Locate the cell with the specified text and output its [x, y] center coordinate. 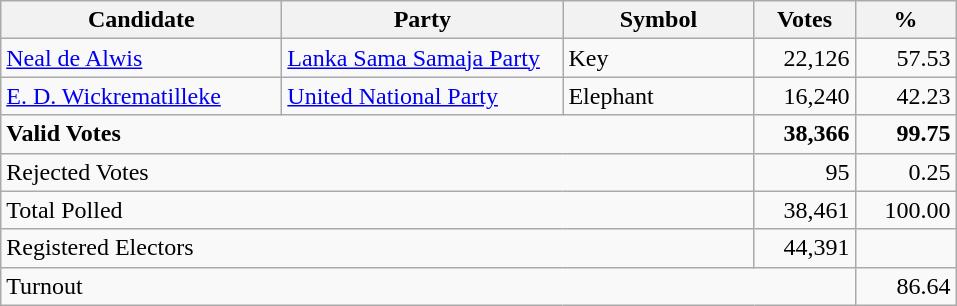
99.75 [906, 134]
Lanka Sama Samaja Party [422, 58]
Candidate [142, 20]
United National Party [422, 96]
57.53 [906, 58]
38,366 [804, 134]
Party [422, 20]
Key [658, 58]
Total Polled [378, 210]
Turnout [428, 286]
Neal de Alwis [142, 58]
Elephant [658, 96]
22,126 [804, 58]
Registered Electors [378, 248]
Votes [804, 20]
% [906, 20]
Valid Votes [378, 134]
38,461 [804, 210]
Symbol [658, 20]
Rejected Votes [378, 172]
16,240 [804, 96]
44,391 [804, 248]
100.00 [906, 210]
E. D. Wickrematilleke [142, 96]
0.25 [906, 172]
42.23 [906, 96]
86.64 [906, 286]
95 [804, 172]
